Locate the cell with the specified text and output its [x, y] center coordinate. 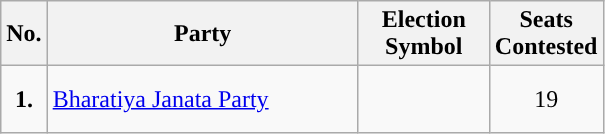
19 [546, 100]
Party [202, 34]
Bharatiya Janata Party [202, 100]
Election Symbol [424, 34]
No. [24, 34]
1. [24, 100]
Seats Contested [546, 34]
